Return [X, Y] of the center of cell containing provided text 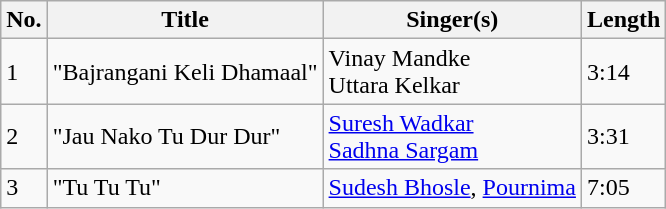
"Tu Tu Tu" [185, 188]
Sudesh Bhosle, Pournima [452, 188]
Suresh WadkarSadhna Sargam [452, 136]
Vinay MandkeUttara Kelkar [452, 72]
"Jau Nako Tu Dur Dur" [185, 136]
3:31 [623, 136]
1 [24, 72]
3 [24, 188]
Singer(s) [452, 20]
No. [24, 20]
Length [623, 20]
3:14 [623, 72]
Title [185, 20]
"Bajrangani Keli Dhamaal" [185, 72]
7:05 [623, 188]
2 [24, 136]
